Extract the (x, y) coordinate from the center of the cell holding the provided text.  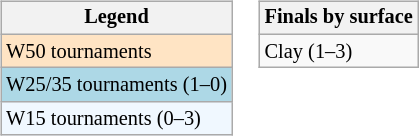
W50 tournaments (116, 51)
W15 tournaments (0–3) (116, 119)
Legend (116, 18)
Clay (1–3) (339, 51)
Finals by surface (339, 18)
W25/35 tournaments (1–0) (116, 85)
